For the text-containing cell, return its midpoint in [x, y] coordinate format. 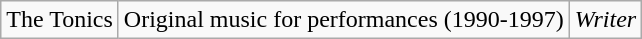
Writer [605, 20]
Original music for performances (1990-1997) [344, 20]
The Tonics [60, 20]
